Capture the cell that displays the provided text and extract its [x, y] central coordinate. 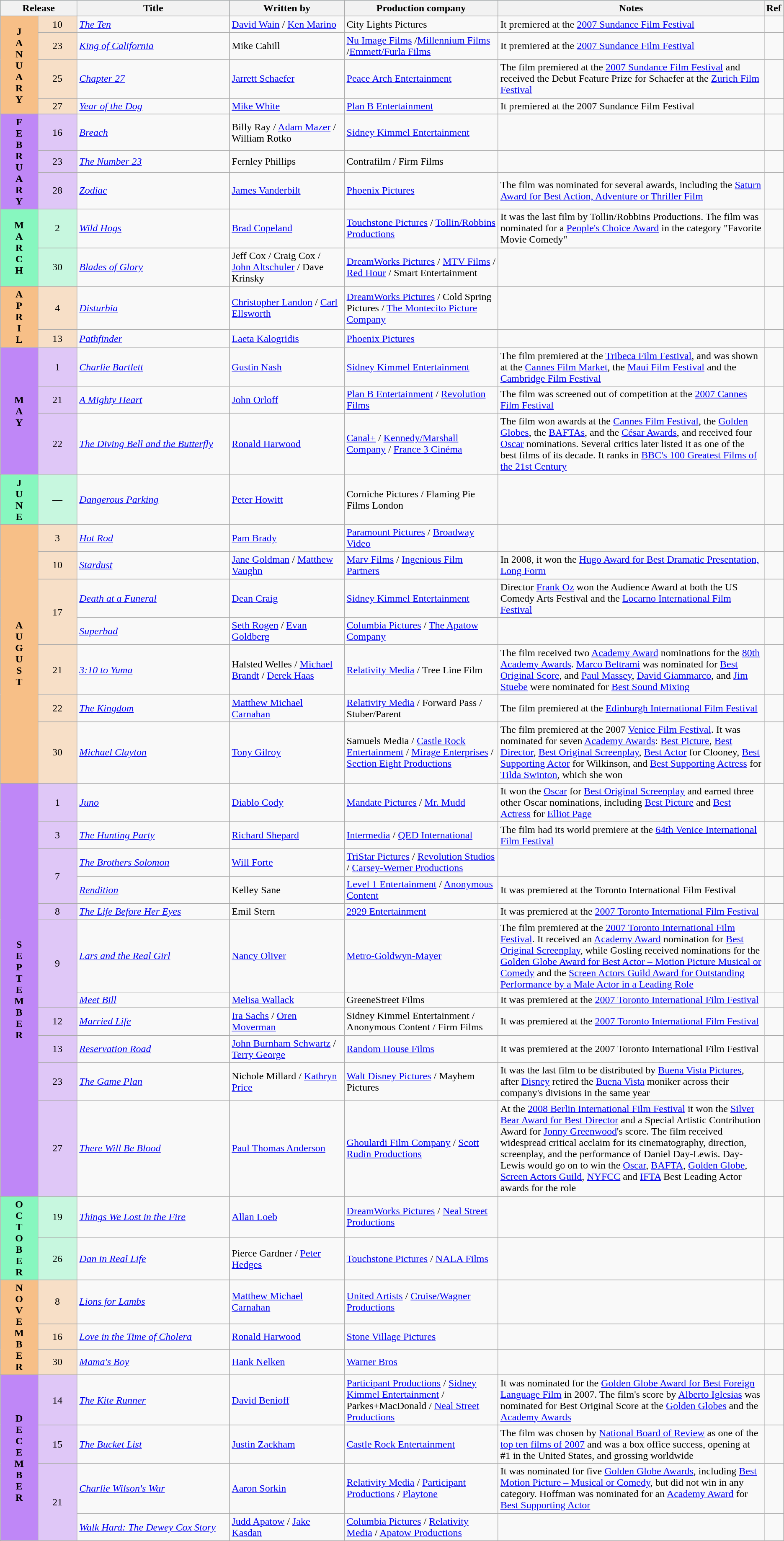
Kelley Sane [287, 890]
United Artists / Cruise/Wagner Productions [421, 1302]
17 [57, 612]
25 [57, 79]
19 [57, 1217]
Dan in Real Life [153, 1259]
Superbad [153, 631]
Tony Gilroy [287, 752]
Aaron Sorkin [287, 1488]
Samuels Media / Castle Rock Entertainment / Mirage Enterprises / Section Eight Productions [421, 752]
City Lights Pictures [421, 24]
14 [57, 1400]
The Number 23 [153, 162]
Pierce Gardner / Peter Hedges [287, 1259]
Breach [153, 132]
It was the last film by Tollin/Robbins Productions. The film was nominated for a People's Choice Award in the category "Favorite Movie Comedy" [631, 228]
Ira Sachs / Oren Moverman [287, 1021]
Pam Brady [287, 538]
Metro-Goldwyn-Mayer [421, 955]
Seth Rogen / Evan Goldberg [287, 631]
Married Life [153, 1021]
Chapter 27 [153, 79]
Level 1 Entertainment / Anonymous Content [421, 890]
Things We Lost in the Fire [153, 1217]
15 [57, 1444]
Christopher Landon / Carl Ellsworth [287, 308]
David Benioff [287, 1400]
Diablo Cody [287, 802]
Participant Productions / Sidney Kimmel Entertainment / Parkes+MacDonald / Neal Street Productions [421, 1400]
The Life Before Her Eyes [153, 911]
Columbia Pictures / The Apatow Company [421, 631]
AUGUST [19, 654]
Love in the Time of Cholera [153, 1337]
Relativity Media / Forward Pass / Stuber/Parent [421, 708]
Release [39, 8]
In 2008, it won the Hugo Award for Best Dramatic Presentation, Long Form [631, 566]
The film premiered at the Tribeca Film Festival, and was shown at the Cannes Film Market, the Maui Film Festival and the Cambridge Film Festival [631, 367]
Lions for Lambs [153, 1302]
Mike White [287, 106]
Fernley Phillips [287, 162]
12 [57, 1021]
The Bucket List [153, 1444]
Jarrett Schaefer [287, 79]
Peace Arch Entertainment [421, 79]
Nu Image Films /Millennium Films /Emmett/Furla Films [421, 46]
Wild Hogs [153, 228]
MARCH [19, 248]
The film was screened out of competition at the 2007 Cannes Film Festival [631, 400]
Charlie Bartlett [153, 367]
Justin Zackham [287, 1444]
Billy Ray / Adam Mazer / William Rotko [287, 132]
NOVEMBER [19, 1327]
Hot Rod [153, 538]
Stardust [153, 566]
A Mighty Heart [153, 400]
Plan B Entertainment [421, 106]
Pathfinder [153, 339]
— [57, 499]
4 [57, 308]
DreamWorks Pictures / Neal Street Productions [421, 1217]
JUNE [19, 499]
Nichole Millard / Kathryn Price [287, 1082]
Production company [421, 8]
Year of the Dog [153, 106]
Will Forte [287, 862]
Death at a Funeral [153, 598]
The Diving Bell and the Butterfly [153, 444]
APRIL [19, 317]
MAY [19, 411]
Charlie Wilson's War [153, 1488]
SEPTEMBER [19, 990]
Juno [153, 802]
Columbia Pictures / Relativity Media / Apatow Productions [421, 1527]
Peter Howitt [287, 499]
Paul Thomas Anderson [287, 1149]
Walk Hard: The Dewey Cox Story [153, 1527]
7 [57, 876]
3:10 to Yuma [153, 670]
Director Frank Oz won the Audience Award at both the US Comedy Arts Festival and the Locarno International Film Festival [631, 598]
Nancy Oliver [287, 955]
The Game Plan [153, 1082]
Meet Bill [153, 1000]
Jeff Cox / Craig Cox / John Altschuler / Dave Krinsky [287, 267]
Dangerous Parking [153, 499]
Lars and the Real Girl [153, 955]
Walt Disney Pictures / Mayhem Pictures [421, 1082]
2 [57, 228]
Melisa Wallack [287, 1000]
DreamWorks Pictures / MTV Films / Red Hour / Smart Entertainment [421, 267]
The film was nominated for several awards, including the Saturn Award for Best Action, Adventure or Thriller Film [631, 191]
OCTOBER [19, 1238]
John Orloff [287, 400]
The Hunting Party [153, 835]
DECEMBER [19, 1458]
David Wain / Ken Marino [287, 24]
Sidney Kimmel Entertainment / Anonymous Content / Firm Films [421, 1021]
The Kingdom [153, 708]
The Ten [153, 24]
Laeta Kalogridis [287, 339]
Mandate Pictures / Mr. Mudd [421, 802]
Jane Goldman / Matthew Vaughn [287, 566]
Corniche Pictures / Flaming Pie Films London [421, 499]
John Burnham Schwartz / Terry George [287, 1048]
The film premiered at the Edinburgh International Film Festival [631, 708]
Relativity Media / Tree Line Film [421, 670]
9 [57, 964]
Michael Clayton [153, 752]
Hank Nelken [287, 1363]
Touchstone Pictures / Tollin/Robbins Productions [421, 228]
Intermedia / QED International [421, 835]
Disturbia [153, 308]
Judd Apatow / Jake Kasdan [287, 1527]
Halsted Welles / Michael Brandt / Derek Haas [287, 670]
Gustin Nash [287, 367]
King of California [153, 46]
Contrafilm / Firm Films [421, 162]
Allan Loeb [287, 1217]
Reservation Road [153, 1048]
Warner Bros [421, 1363]
FEBRUARY [19, 162]
Marv Films / Ingenious Film Partners [421, 566]
Notes [631, 8]
Castle Rock Entertainment [421, 1444]
28 [57, 191]
Written by [287, 8]
Plan B Entertainment / Revolution Films [421, 400]
The film premiered at the 2007 Sundance Film Festival and received the Debut Feature Prize for Schaefer at the Zurich Film Festival [631, 79]
The film had its world premiere at the 64th Venice International Film Festival [631, 835]
Title [153, 8]
Relativity Media / Participant Productions / Playtone [421, 1488]
JANUARY [19, 65]
James Vanderbilt [287, 191]
Mama's Boy [153, 1363]
Stone Village Pictures [421, 1337]
Emil Stern [287, 911]
Touchstone Pictures / NALA Films [421, 1259]
The Kite Runner [153, 1400]
Ghoulardi Film Company / Scott Rudin Productions [421, 1149]
Mike Cahill [287, 46]
Rendition [153, 890]
It won the Oscar for Best Original Screenplay and earned three other Oscar nominations, including Best Picture and Best Actress for Elliot Page [631, 802]
It was premiered at the Toronto International Film Festival [631, 890]
2929 Entertainment [421, 911]
Random House Films [421, 1048]
Richard Shepard [287, 835]
TriStar Pictures / Revolution Studios / Carsey-Werner Productions [421, 862]
There Will Be Blood [153, 1149]
Zodiac [153, 191]
DreamWorks Pictures / Cold Spring Pictures / The Montecito Picture Company [421, 308]
Brad Copeland [287, 228]
Ref [774, 8]
Dean Craig [287, 598]
GreeneStreet Films [421, 1000]
Paramount Pictures / Broadway Video [421, 538]
26 [57, 1259]
Canal+ / Kennedy/Marshall Company / France 3 Cinéma [421, 444]
The Brothers Solomon [153, 862]
Blades of Glory [153, 267]
